Locate the cell with the specified text and output its [X, Y] center coordinate. 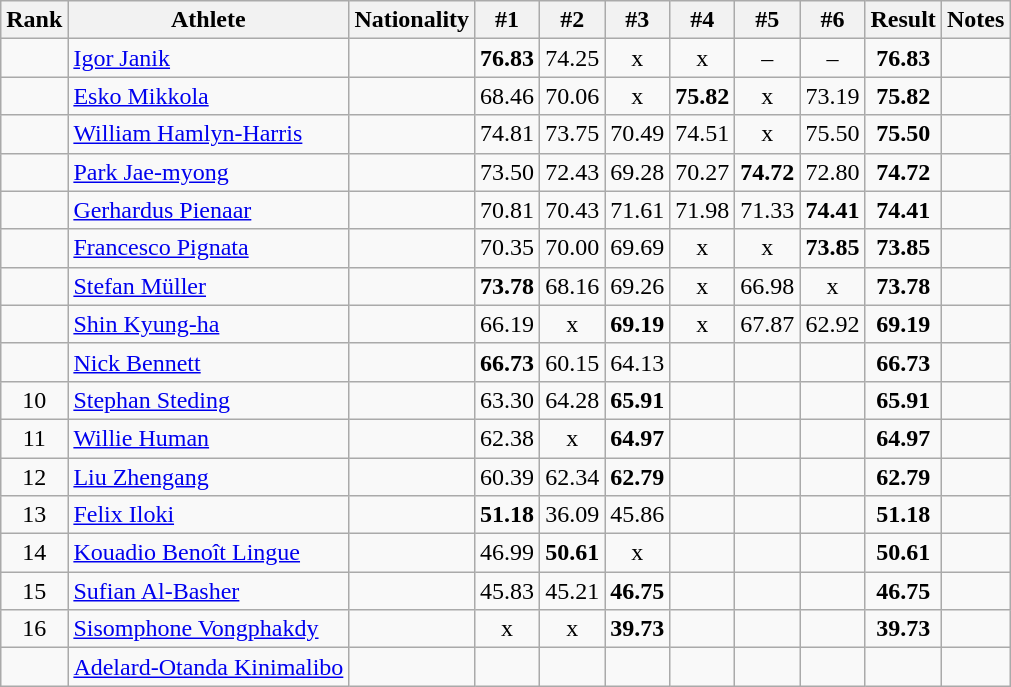
62.38 [508, 438]
46.99 [508, 553]
70.06 [572, 96]
36.09 [572, 515]
#4 [702, 20]
74.25 [572, 58]
Esko Mikkola [208, 96]
Notes [975, 20]
62.92 [832, 324]
Liu Zhengang [208, 477]
15 [34, 591]
13 [34, 515]
63.30 [508, 400]
73.75 [572, 134]
70.43 [572, 210]
45.21 [572, 591]
60.15 [572, 362]
Park Jae-myong [208, 172]
74.51 [702, 134]
69.28 [638, 172]
Sufian Al-Basher [208, 591]
68.46 [508, 96]
68.16 [572, 286]
11 [34, 438]
64.28 [572, 400]
Shin Kyung-ha [208, 324]
66.19 [508, 324]
Francesco Pignata [208, 248]
70.81 [508, 210]
Rank [34, 20]
45.86 [638, 515]
74.81 [508, 134]
66.98 [768, 286]
70.35 [508, 248]
69.26 [638, 286]
Stephan Steding [208, 400]
Igor Janik [208, 58]
16 [34, 629]
Athlete [208, 20]
Result [903, 20]
Adelard-Otanda Kinimalibo [208, 667]
60.39 [508, 477]
Gerhardus Pienaar [208, 210]
70.27 [702, 172]
Nationality [412, 20]
#1 [508, 20]
12 [34, 477]
#5 [768, 20]
62.34 [572, 477]
69.69 [638, 248]
William Hamlyn-Harris [208, 134]
45.83 [508, 591]
71.33 [768, 210]
#2 [572, 20]
64.13 [638, 362]
#3 [638, 20]
73.19 [832, 96]
73.50 [508, 172]
Stefan Müller [208, 286]
10 [34, 400]
#6 [832, 20]
70.00 [572, 248]
72.43 [572, 172]
67.87 [768, 324]
71.98 [702, 210]
71.61 [638, 210]
Sisomphone Vongphakdy [208, 629]
Kouadio Benoît Lingue [208, 553]
Nick Bennett [208, 362]
72.80 [832, 172]
70.49 [638, 134]
Felix Iloki [208, 515]
14 [34, 553]
Willie Human [208, 438]
